Provide the (x, y) coordinate of the cell's center where the given text is located.  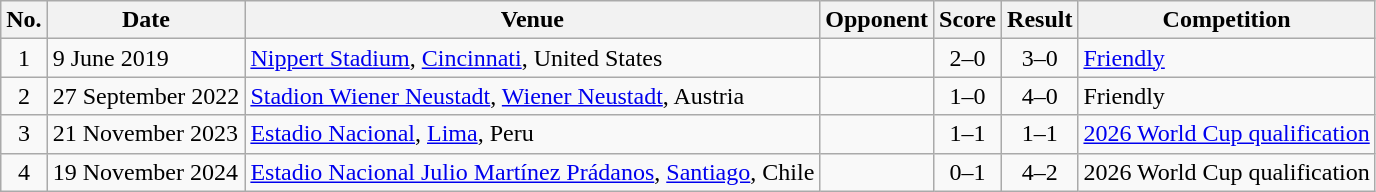
Result (1040, 20)
19 November 2024 (146, 172)
4–2 (1040, 172)
Estadio Nacional Julio Martínez Prádanos, Santiago, Chile (532, 172)
Estadio Nacional, Lima, Peru (532, 134)
Score (968, 20)
9 June 2019 (146, 58)
2–0 (968, 58)
Opponent (877, 20)
3–0 (1040, 58)
2 (24, 96)
27 September 2022 (146, 96)
3 (24, 134)
4–0 (1040, 96)
1 (24, 58)
Stadion Wiener Neustadt, Wiener Neustadt, Austria (532, 96)
21 November 2023 (146, 134)
No. (24, 20)
0–1 (968, 172)
Date (146, 20)
Competition (1226, 20)
1–0 (968, 96)
4 (24, 172)
Nippert Stadium, Cincinnati, United States (532, 58)
Venue (532, 20)
